Return (X, Y) of the center of cell containing provided text 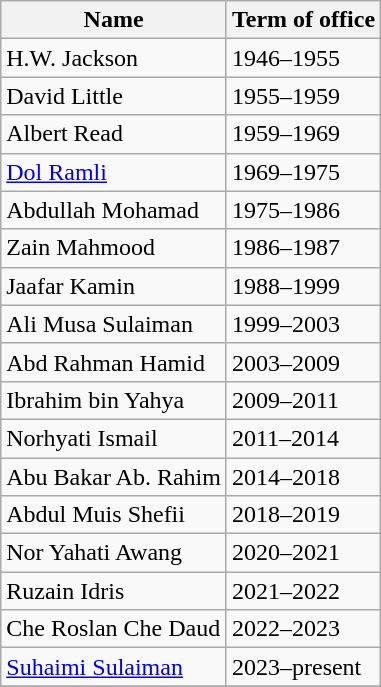
H.W. Jackson (114, 58)
Suhaimi Sulaiman (114, 667)
Jaafar Kamin (114, 286)
Norhyati Ismail (114, 438)
Albert Read (114, 134)
Abdul Muis Shefii (114, 515)
Abu Bakar Ab. Rahim (114, 477)
Name (114, 20)
2022–2023 (303, 629)
1946–1955 (303, 58)
1988–1999 (303, 286)
Zain Mahmood (114, 248)
2020–2021 (303, 553)
1999–2003 (303, 324)
Dol Ramli (114, 172)
Abdullah Mohamad (114, 210)
David Little (114, 96)
1975–1986 (303, 210)
2023–present (303, 667)
2018–2019 (303, 515)
2009–2011 (303, 400)
2011–2014 (303, 438)
Nor Yahati Awang (114, 553)
1959–1969 (303, 134)
Ali Musa Sulaiman (114, 324)
Ibrahim bin Yahya (114, 400)
1986–1987 (303, 248)
2003–2009 (303, 362)
Term of office (303, 20)
Abd Rahman Hamid (114, 362)
Che Roslan Che Daud (114, 629)
1955–1959 (303, 96)
2014–2018 (303, 477)
1969–1975 (303, 172)
Ruzain Idris (114, 591)
2021–2022 (303, 591)
